From the cell containing the given text, extract its center point as [x, y] coordinate. 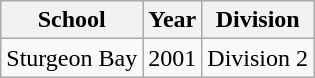
Division 2 [258, 58]
2001 [172, 58]
Division [258, 20]
Sturgeon Bay [72, 58]
Year [172, 20]
School [72, 20]
